From the cell containing the given text, extract its center point as [X, Y] coordinate. 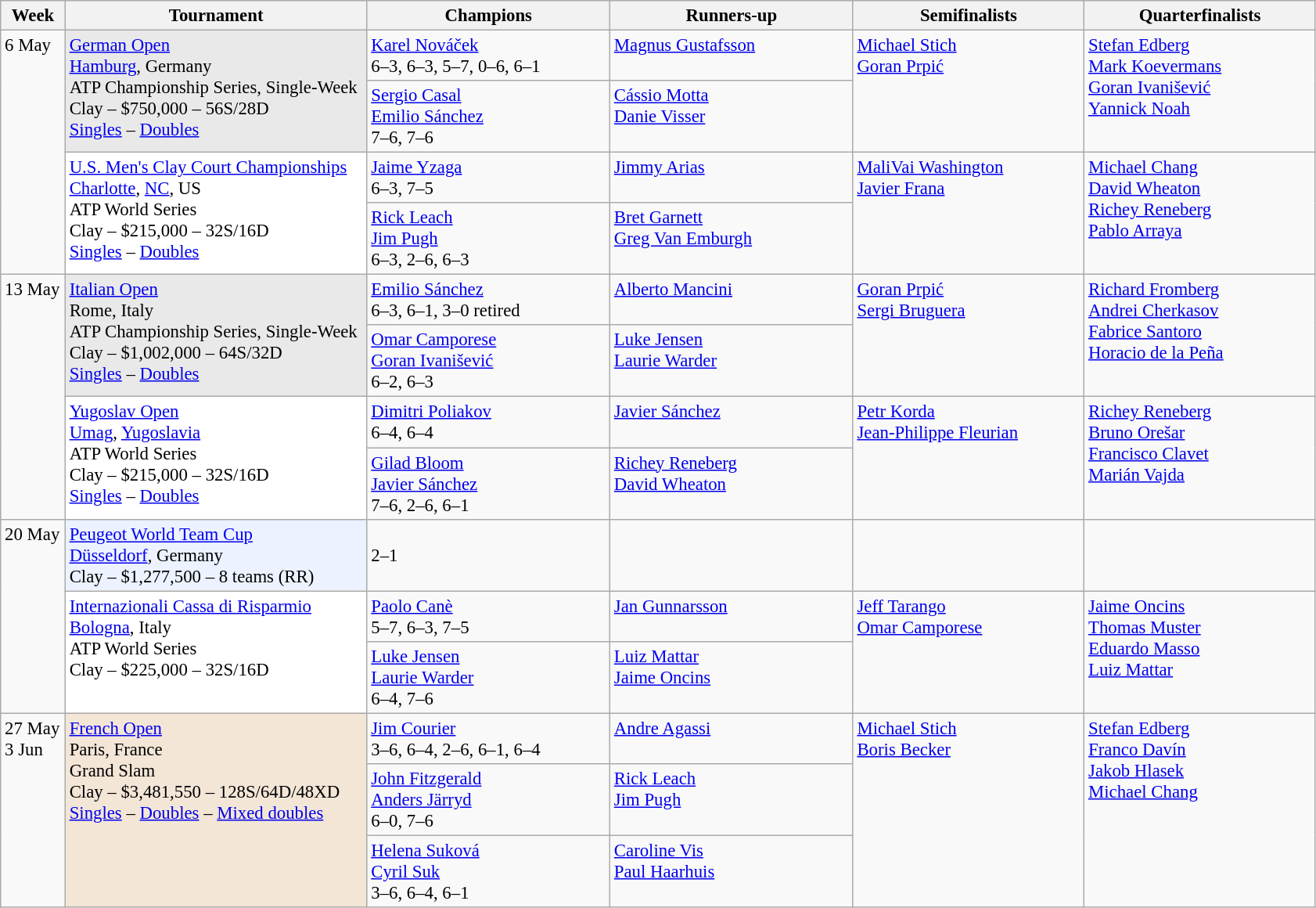
Bret Garnett Greg Van Emburgh [732, 239]
Karel Nováček 6–3, 6–3, 5–7, 0–6, 6–1 [488, 56]
Jim Courier 3–6, 6–4, 2–6, 6–1, 6–4 [488, 739]
Sergio Casal Emilio Sánchez 7–6, 7–6 [488, 117]
Petr Korda Jean-Philippe Fleurian [969, 458]
2–1 [488, 555]
Italian Open Rome, Italy ATP Championship Series, Single-Week Clay – $1,002,000 – 64S/32D Singles – Doubles [216, 336]
Stefan Edberg Franco Davín Jakob Hlasek Michael Chang [1200, 810]
Javier Sánchez [732, 423]
Rick Leach Jim Pugh 6–3, 2–6, 6–3 [488, 239]
13 May [33, 397]
Jimmy Arias [732, 178]
Goran Prpić Sergi Bruguera [969, 336]
Michael Chang David Wheaton Richey Reneberg Pablo Arraya [1200, 214]
Semifinalists [969, 16]
Richard Fromberg Andrei Cherkasov Fabrice Santoro Horacio de la Peña [1200, 336]
Stefan Edberg Mark Koevermans Goran Ivanišević Yannick Noah [1200, 92]
Andre Agassi [732, 739]
Champions [488, 16]
Runners-up [732, 16]
Jan Gunnarsson [732, 617]
Jeff Tarango Omar Camporese [969, 652]
Helena Suková Cyril Suk 3–6, 6–4, 6–1 [488, 871]
Emilio Sánchez 6–3, 6–1, 3–0 retired [488, 301]
Jaime Oncins Thomas Muster Eduardo Masso Luiz Mattar [1200, 652]
Luiz Mattar Jaime Oncins [732, 677]
Rick Leach Jim Pugh [732, 800]
French Open Paris, France Grand Slam Clay – $3,481,550 – 128S/64D/48XD Singles – Doubles – Mixed doubles [216, 810]
Caroline Vis Paul Haarhuis [732, 871]
Yugoslav Open Umag, Yugoslavia ATP World Series Clay – $215,000 – 32S/16D Singles – Doubles [216, 458]
Richey Reneberg David Wheaton [732, 484]
Michael Stich Boris Becker [969, 810]
Quarterfinalists [1200, 16]
Richey Reneberg Bruno Orešar Francisco Clavet Marián Vajda [1200, 458]
U.S. Men's Clay Court Championships Charlotte, NC, US ATP World Series Clay – $215,000 – 32S/16D Singles – Doubles [216, 214]
Michael Stich Goran Prpić [969, 92]
20 May [33, 616]
Luke Jensen Laurie Warder 6–4, 7–6 [488, 677]
German Open Hamburg, Germany ATP Championship Series, Single-Week Clay – $750,000 – 56S/28D Singles – Doubles [216, 92]
Luke Jensen Laurie Warder [732, 362]
Week [33, 16]
Paolo Canè 5–7, 6–3, 7–5 [488, 617]
Dimitri Poliakov 6–4, 6–4 [488, 423]
Alberto Mancini [732, 301]
MaliVai Washington Javier Frana [969, 214]
27 May 3 Jun [33, 810]
Internazionali Cassa di Risparmio Bologna, Italy ATP World Series Clay – $225,000 – 32S/16D [216, 652]
John Fitzgerald Anders Järryd 6–0, 7–6 [488, 800]
Cássio Motta Danie Visser [732, 117]
Omar Camporese Goran Ivanišević 6–2, 6–3 [488, 362]
Tournament [216, 16]
6 May [33, 153]
Magnus Gustafsson [732, 56]
Peugeot World Team Cup Düsseldorf, Germany Clay – $1,277,500 – 8 teams (RR) [216, 555]
Gilad Bloom Javier Sánchez 7–6, 2–6, 6–1 [488, 484]
Jaime Yzaga 6–3, 7–5 [488, 178]
